Extract the (X, Y) coordinate from the center of the cell holding the provided text.  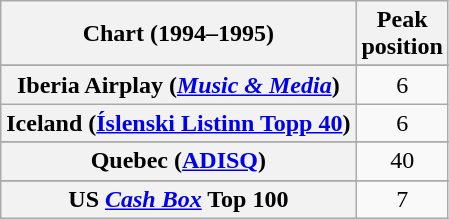
Peakposition (402, 34)
Chart (1994–1995) (178, 34)
7 (402, 199)
Iberia Airplay (Music & Media) (178, 85)
Iceland (Íslenski Listinn Topp 40) (178, 123)
US Cash Box Top 100 (178, 199)
40 (402, 161)
Quebec (ADISQ) (178, 161)
